Detect which cell encompasses the target text, then output its (X, Y) center coordinate. 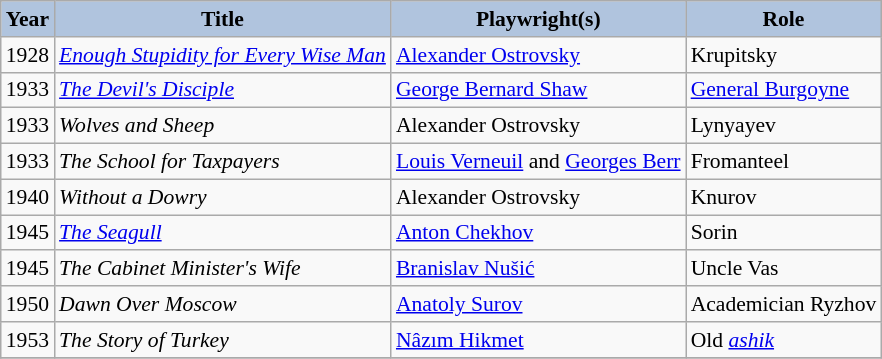
Role (784, 19)
The Cabinet Minister's Wife (222, 269)
Without a Dowry (222, 197)
1928 (28, 55)
Old ashik (784, 340)
Lynyayev (784, 126)
Fromanteel (784, 162)
Academician Ryzhov (784, 304)
The School for Taxpayers (222, 162)
Year (28, 19)
Wolves and Sheep (222, 126)
1940 (28, 197)
Uncle Vas (784, 269)
Anatoly Surov (538, 304)
Dawn Over Moscow (222, 304)
Title (222, 19)
The Seagull (222, 233)
Sorin (784, 233)
The Devil's Disciple (222, 90)
General Burgoyne (784, 90)
Nâzım Hikmet (538, 340)
Enough Stupidity for Every Wise Man (222, 55)
Knurov (784, 197)
1953 (28, 340)
Anton Chekhov (538, 233)
Playwright(s) (538, 19)
The Story of Turkey (222, 340)
Branislav Nušić (538, 269)
1950 (28, 304)
Krupitsky (784, 55)
George Bernard Shaw (538, 90)
Louis Verneuil and Georges Berr (538, 162)
